Locate the cell with the specified text and output its [X, Y] center coordinate. 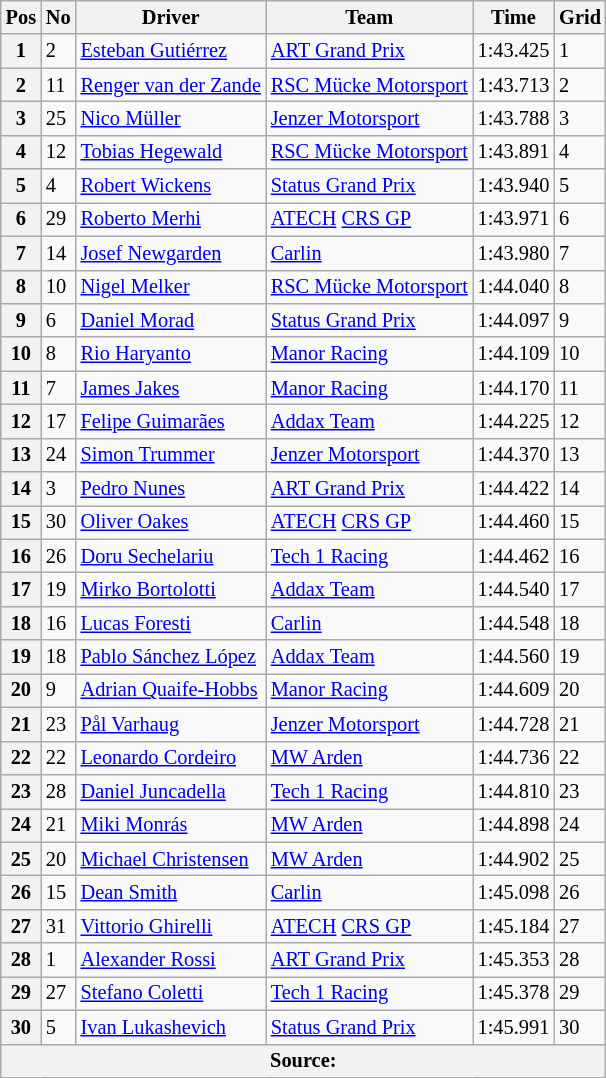
Pedro Nunes [171, 489]
1:44.540 [514, 589]
Adrian Quaife-Hobbs [171, 690]
Simon Trummer [171, 455]
Roberto Merhi [171, 219]
1:43.891 [514, 152]
Lucas Foresti [171, 623]
31 [58, 926]
1:45.098 [514, 892]
Rio Haryanto [171, 354]
Mirko Bortolotti [171, 589]
1:44.422 [514, 489]
1:44.728 [514, 724]
Doru Sechelariu [171, 556]
Stefano Coletti [171, 993]
Daniel Juncadella [171, 791]
Esteban Gutiérrez [171, 51]
1:44.370 [514, 455]
1:44.460 [514, 522]
Pål Varhaug [171, 724]
Alexander Rossi [171, 960]
1:44.097 [514, 320]
Oliver Oakes [171, 522]
1:44.040 [514, 287]
Source: [304, 1061]
Michael Christensen [171, 859]
Grid [580, 17]
Robert Wickens [171, 186]
1:44.902 [514, 859]
James Jakes [171, 388]
Pos [21, 17]
1:43.425 [514, 51]
Pablo Sánchez López [171, 657]
1:43.940 [514, 186]
Leonardo Cordeiro [171, 758]
Nigel Melker [171, 287]
1:44.810 [514, 791]
Tobias Hegewald [171, 152]
1:44.609 [514, 690]
Driver [171, 17]
Felipe Guimarães [171, 421]
1:45.378 [514, 993]
1:43.788 [514, 118]
1:43.713 [514, 85]
Miki Monrás [171, 825]
1:43.971 [514, 219]
Josef Newgarden [171, 253]
Time [514, 17]
1:43.980 [514, 253]
Vittorio Ghirelli [171, 926]
1:44.548 [514, 623]
1:44.462 [514, 556]
Ivan Lukashevich [171, 1027]
1:44.170 [514, 388]
1:44.109 [514, 354]
1:44.560 [514, 657]
1:44.736 [514, 758]
1:45.184 [514, 926]
Dean Smith [171, 892]
Team [370, 17]
Daniel Morad [171, 320]
1:45.353 [514, 960]
1:45.991 [514, 1027]
Nico Müller [171, 118]
1:44.898 [514, 825]
No [58, 17]
1:44.225 [514, 421]
Renger van der Zande [171, 85]
